Detect which cell encompasses the target text, then output its [x, y] center coordinate. 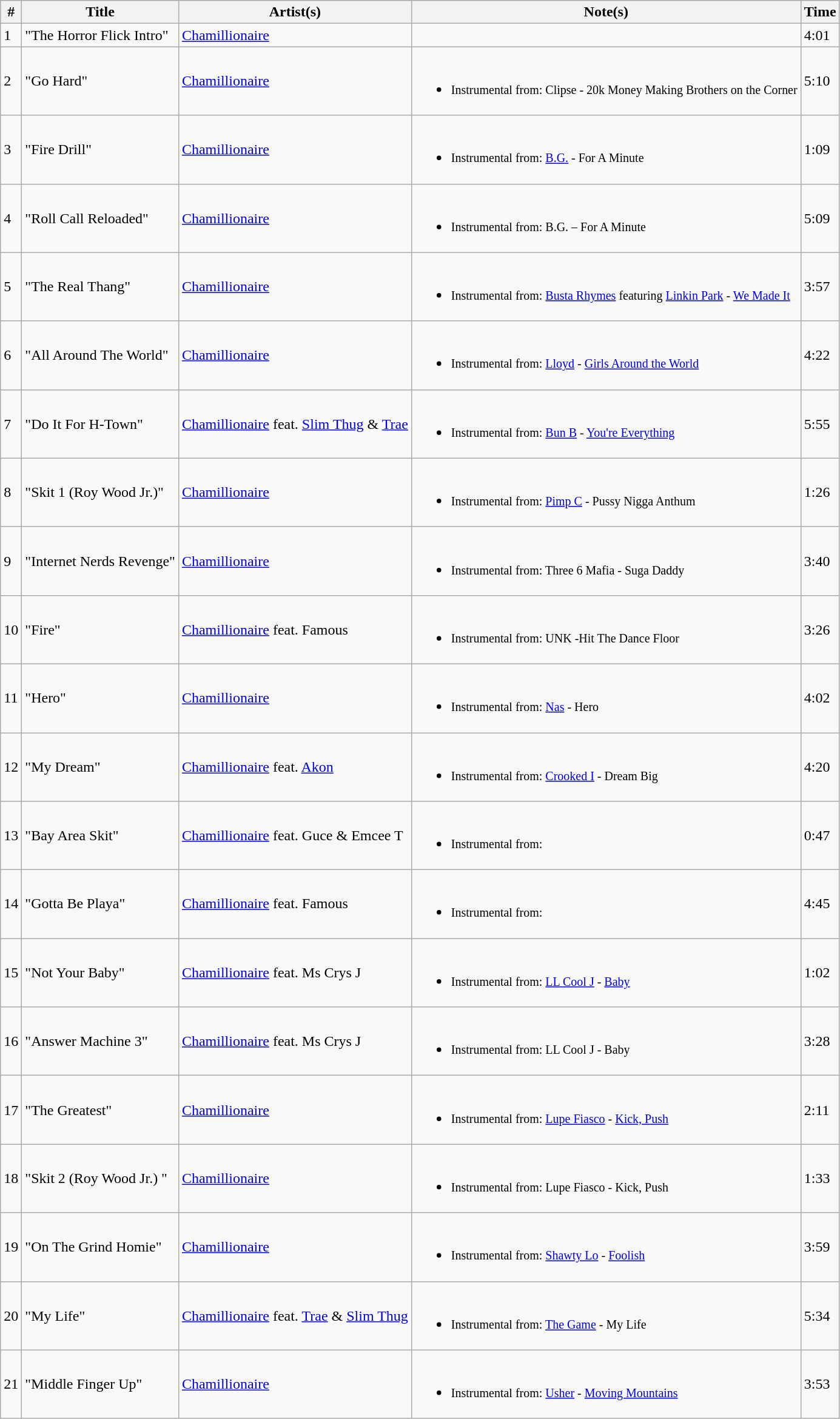
4:22 [820, 356]
5:09 [820, 218]
"Skit 2 (Roy Wood Jr.) " [101, 1178]
"Internet Nerds Revenge" [101, 561]
7 [11, 423]
5:34 [820, 1315]
"My Life" [101, 1315]
3:53 [820, 1384]
"Do It For H-Town" [101, 423]
Instrumental from: B.G. – For A Minute [606, 218]
Instrumental from: Three 6 Mafia - Suga Daddy [606, 561]
"The Horror Flick Intro" [101, 35]
Note(s) [606, 12]
Instrumental from: UNK -Hit The Dance Floor [606, 630]
Chamillionaire feat. Trae & Slim Thug [295, 1315]
"My Dream" [101, 767]
21 [11, 1384]
3:26 [820, 630]
13 [11, 836]
4:01 [820, 35]
17 [11, 1110]
"Fire" [101, 630]
9 [11, 561]
Title [101, 12]
5 [11, 286]
1:02 [820, 973]
3:57 [820, 286]
"The Real Thang" [101, 286]
# [11, 12]
Instrumental from: Shawty Lo - Foolish [606, 1247]
3 [11, 149]
"All Around The World" [101, 356]
"Skit 1 (Roy Wood Jr.)" [101, 493]
1 [11, 35]
3:40 [820, 561]
1:26 [820, 493]
Time [820, 12]
Instrumental from: Pimp C - Pussy Nigga Anthum [606, 493]
3:28 [820, 1041]
Chamillionaire feat. Akon [295, 767]
16 [11, 1041]
20 [11, 1315]
4 [11, 218]
3:59 [820, 1247]
"Answer Machine 3" [101, 1041]
11 [11, 698]
Instrumental from: Busta Rhymes featuring Linkin Park - We Made It [606, 286]
5:55 [820, 423]
8 [11, 493]
12 [11, 767]
15 [11, 973]
"Fire Drill" [101, 149]
Instrumental from: Nas - Hero [606, 698]
Instrumental from: Usher - Moving Mountains [606, 1384]
"Hero" [101, 698]
Instrumental from: Bun B - You're Everything [606, 423]
10 [11, 630]
Instrumental from: Crooked I - Dream Big [606, 767]
4:45 [820, 904]
6 [11, 356]
4:02 [820, 698]
Instrumental from: The Game - My Life [606, 1315]
5:10 [820, 81]
1:33 [820, 1178]
"Gotta Be Playa" [101, 904]
19 [11, 1247]
18 [11, 1178]
Artist(s) [295, 12]
2 [11, 81]
"Go Hard" [101, 81]
"Not Your Baby" [101, 973]
"Roll Call Reloaded" [101, 218]
Instrumental from: Lloyd - Girls Around the World [606, 356]
0:47 [820, 836]
2:11 [820, 1110]
1:09 [820, 149]
4:20 [820, 767]
"Bay Area Skit" [101, 836]
"The Greatest" [101, 1110]
"On The Grind Homie" [101, 1247]
Instrumental from: B.G. - For A Minute [606, 149]
Instrumental from: Clipse - 20k Money Making Brothers on the Corner [606, 81]
Chamillionaire feat. Slim Thug & Trae [295, 423]
"Middle Finger Up" [101, 1384]
Chamillionaire feat. Guce & Emcee T [295, 836]
14 [11, 904]
